Determine the (X, Y) coordinate at the center of the cell enclosing the given text.  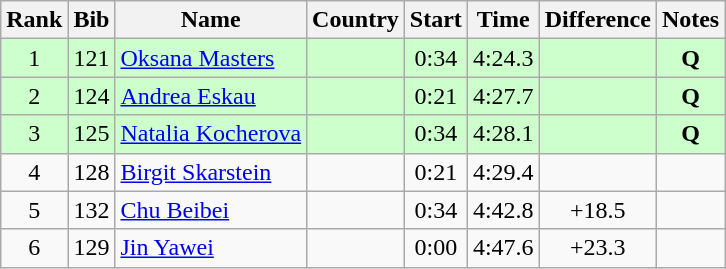
0:00 (436, 248)
4:47.6 (503, 248)
Chu Beibei (211, 210)
Jin Yawei (211, 248)
Birgit Skarstein (211, 172)
2 (34, 96)
Start (436, 20)
4:28.1 (503, 134)
124 (92, 96)
+18.5 (598, 210)
3 (34, 134)
Notes (690, 20)
Natalia Kocherova (211, 134)
Oksana Masters (211, 58)
125 (92, 134)
4:42.8 (503, 210)
Name (211, 20)
Difference (598, 20)
Bib (92, 20)
121 (92, 58)
5 (34, 210)
1 (34, 58)
6 (34, 248)
4 (34, 172)
Time (503, 20)
Andrea Eskau (211, 96)
129 (92, 248)
128 (92, 172)
+23.3 (598, 248)
Rank (34, 20)
Country (356, 20)
4:29.4 (503, 172)
4:24.3 (503, 58)
4:27.7 (503, 96)
132 (92, 210)
